Scan for the cell matching the given text and deliver its [X, Y] coordinate at center. 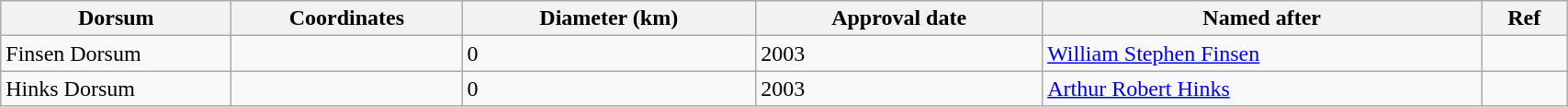
Diameter (km) [609, 18]
Named after [1262, 18]
William Stephen Finsen [1262, 53]
Approval date [899, 18]
Dorsum [116, 18]
Arthur Robert Hinks [1262, 89]
Ref [1525, 18]
Coordinates [347, 18]
Finsen Dorsum [116, 53]
Hinks Dorsum [116, 89]
